Output the [X, Y] coordinate of the center of the cell containing the given text.  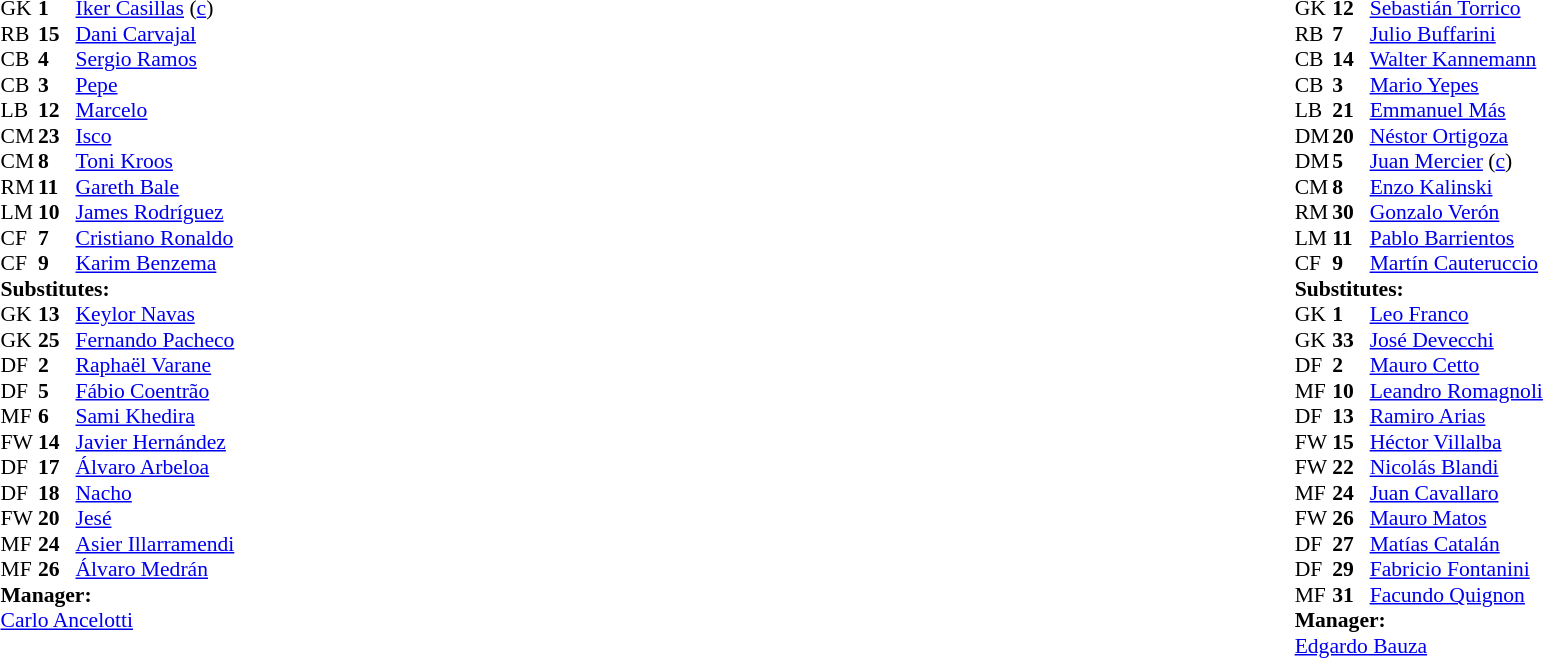
Fabricio Fontanini [1456, 569]
Mauro Cetto [1456, 365]
Leo Franco [1456, 315]
Carlo Ancelotti [117, 621]
Fernando Pacheco [156, 340]
27 [1351, 544]
Néstor Ortigoza [1456, 136]
Walter Kannemann [1456, 59]
6 [57, 417]
Juan Cavallaro [1456, 493]
Enzo Kalinski [1456, 187]
1 [1351, 315]
Sami Khedira [156, 417]
José Devecchi [1456, 340]
Nicolás Blandi [1456, 467]
Raphaël Varane [156, 365]
Álvaro Medrán [156, 569]
Pablo Barrientos [1456, 238]
Gareth Bale [156, 187]
James Rodríguez [156, 213]
Mario Yepes [1456, 85]
Leandro Romagnoli [1456, 391]
Juan Mercier (c) [1456, 161]
Jesé [156, 519]
21 [1351, 111]
Fábio Coentrão [156, 391]
Sergio Ramos [156, 59]
29 [1351, 569]
Isco [156, 136]
Asier Illarramendi [156, 544]
Javier Hernández [156, 442]
4 [57, 59]
30 [1351, 213]
25 [57, 340]
Facundo Quignon [1456, 595]
Héctor Villalba [1456, 442]
Keylor Navas [156, 315]
18 [57, 493]
Toni Kroos [156, 161]
Karim Benzema [156, 263]
22 [1351, 467]
Matías Catalán [1456, 544]
Pepe [156, 85]
Gonzalo Verón [1456, 213]
Marcelo [156, 111]
Julio Buffarini [1456, 34]
Nacho [156, 493]
Dani Carvajal [156, 34]
Mauro Matos [1456, 519]
Álvaro Arbeloa [156, 467]
12 [57, 111]
17 [57, 467]
33 [1351, 340]
23 [57, 136]
Martín Cauteruccio [1456, 263]
31 [1351, 595]
Emmanuel Más [1456, 111]
Cristiano Ronaldo [156, 238]
Ramiro Arias [1456, 417]
